Search for the cell housing the specified text and yield its [x, y] center coordinate. 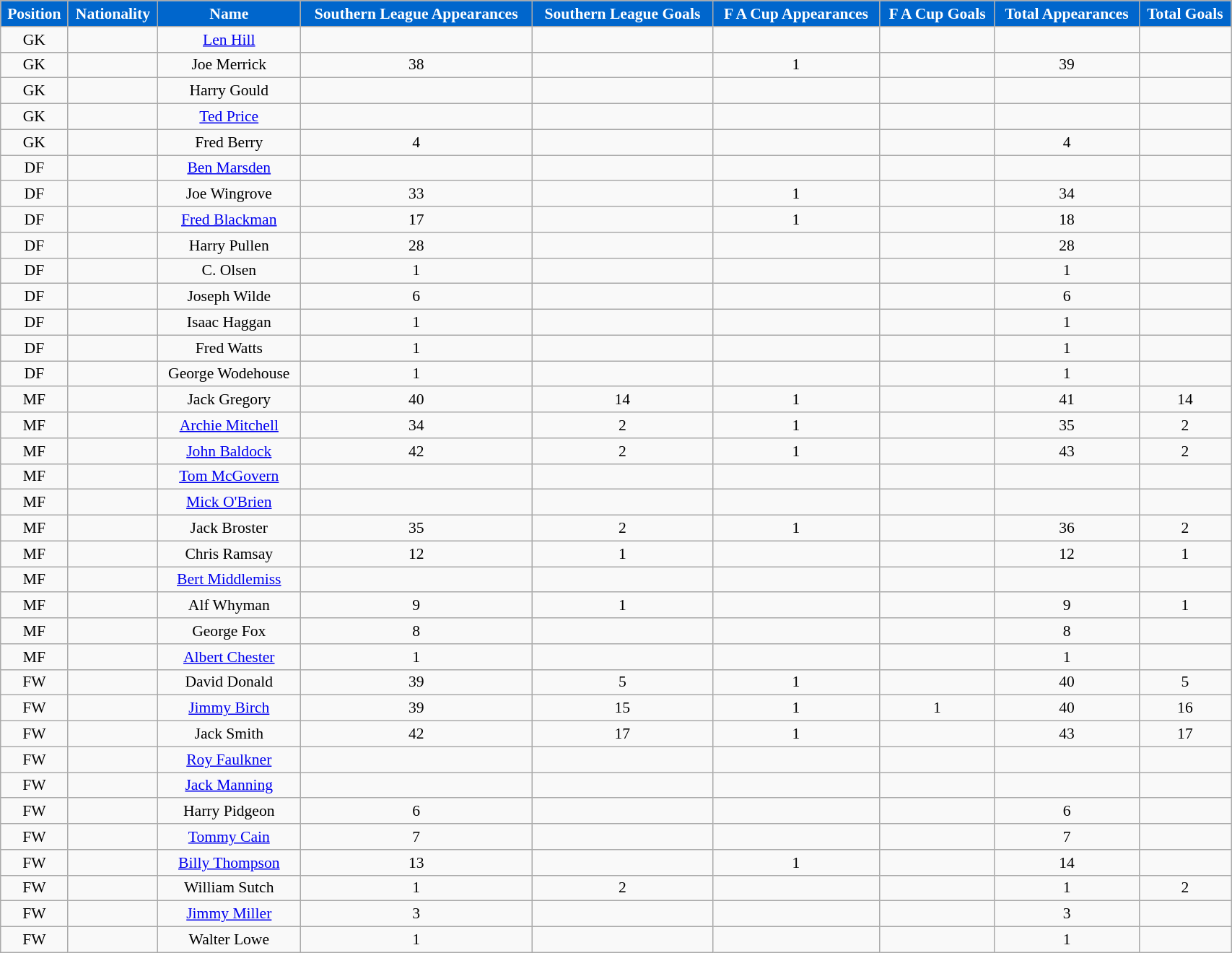
Archie Mitchell [230, 425]
Mick O'Brien [230, 502]
F A Cup Appearances [796, 14]
Joe Merrick [230, 65]
18 [1067, 219]
Tommy Cain [230, 837]
F A Cup Goals [937, 14]
Walter Lowe [230, 940]
Harry Gould [230, 91]
Albert Chester [230, 657]
Jack Manning [230, 786]
Jack Gregory [230, 400]
Jimmy Birch [230, 708]
Fred Blackman [230, 219]
Total Goals [1185, 14]
16 [1185, 708]
Jimmy Miller [230, 914]
Fred Watts [230, 348]
Chris Ramsay [230, 554]
33 [416, 194]
C. Olsen [230, 271]
36 [1067, 528]
15 [622, 708]
Alf Whyman [230, 606]
Ted Price [230, 117]
George Wodehouse [230, 374]
38 [416, 65]
William Sutch [230, 888]
Total Appearances [1067, 14]
Tom McGovern [230, 476]
Billy Thompson [230, 863]
Harry Pidgeon [230, 811]
Harry Pullen [230, 245]
Jack Broster [230, 528]
Southern League Goals [622, 14]
Roy Faulkner [230, 760]
Len Hill [230, 40]
George Fox [230, 631]
Joseph Wilde [230, 297]
Nationality [113, 14]
Bert Middlemiss [230, 580]
Name [230, 14]
Fred Berry [230, 142]
41 [1067, 400]
Joe Wingrove [230, 194]
Southern League Appearances [416, 14]
13 [416, 863]
David Donald [230, 682]
Jack Smith [230, 734]
Position [35, 14]
Isaac Haggan [230, 323]
Ben Marsden [230, 168]
John Baldock [230, 451]
